Return the [x, y] coordinate for the center point of the cell that contains the specified text.  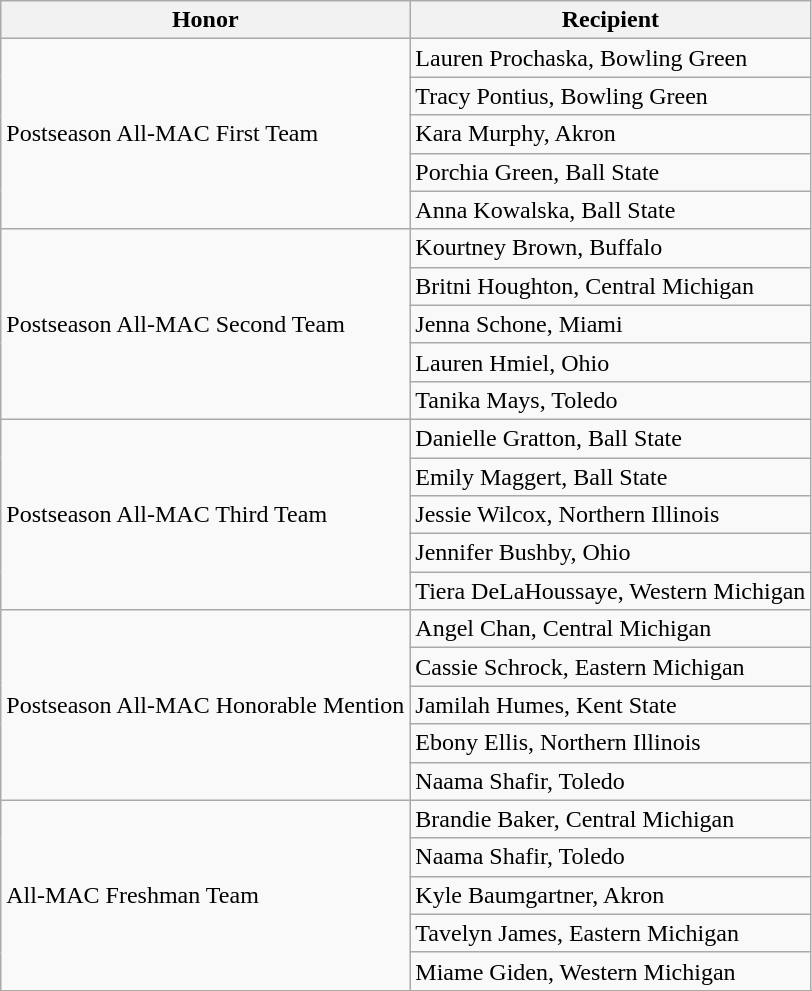
Kourtney Brown, Buffalo [610, 248]
Emily Maggert, Ball State [610, 477]
Tanika Mays, Toledo [610, 400]
Recipient [610, 20]
Anna Kowalska, Ball State [610, 210]
Miame Giden, Western Michigan [610, 971]
Brandie Baker, Central Michigan [610, 819]
Honor [206, 20]
Tavelyn James, Eastern Michigan [610, 933]
Jamilah Humes, Kent State [610, 705]
Lauren Prochaska, Bowling Green [610, 58]
Lauren Hmiel, Ohio [610, 362]
Jennifer Bushby, Ohio [610, 553]
Porchia Green, Ball State [610, 172]
Britni Houghton, Central Michigan [610, 286]
All-MAC Freshman Team [206, 895]
Ebony Ellis, Northern Illinois [610, 743]
Postseason All-MAC Third Team [206, 514]
Kyle Baumgartner, Akron [610, 895]
Danielle Gratton, Ball State [610, 438]
Jessie Wilcox, Northern Illinois [610, 515]
Angel Chan, Central Michigan [610, 629]
Tracy Pontius, Bowling Green [610, 96]
Jenna Schone, Miami [610, 324]
Cassie Schrock, Eastern Michigan [610, 667]
Kara Murphy, Akron [610, 134]
Postseason All-MAC Honorable Mention [206, 705]
Postseason All-MAC Second Team [206, 324]
Postseason All-MAC First Team [206, 134]
Tiera DeLaHoussaye, Western Michigan [610, 591]
